Scan for the cell matching the given text and deliver its [x, y] coordinate at center. 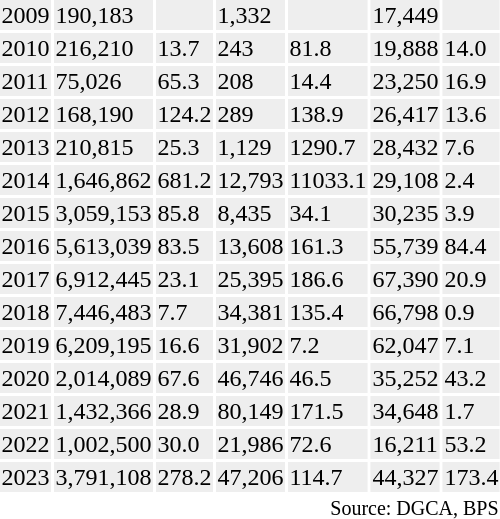
84.4 [472, 246]
3,059,153 [104, 213]
2,014,089 [104, 378]
81.8 [328, 48]
243 [250, 48]
25.3 [184, 147]
171.5 [328, 411]
2009 [26, 15]
46,746 [250, 378]
2010 [26, 48]
208 [250, 81]
65.3 [184, 81]
0.9 [472, 312]
7.7 [184, 312]
173.4 [472, 477]
6,912,445 [104, 279]
114.7 [328, 477]
13.6 [472, 114]
23,250 [406, 81]
66,798 [406, 312]
1,432,366 [104, 411]
20.9 [472, 279]
138.9 [328, 114]
1.7 [472, 411]
14.4 [328, 81]
168,190 [104, 114]
289 [250, 114]
21,986 [250, 444]
2012 [26, 114]
75,026 [104, 81]
35,252 [406, 378]
7.2 [328, 345]
11033.1 [328, 180]
5,613,039 [104, 246]
124.2 [184, 114]
85.8 [184, 213]
7.1 [472, 345]
83.5 [184, 246]
210,815 [104, 147]
30.0 [184, 444]
2016 [26, 246]
2019 [26, 345]
17,449 [406, 15]
28,432 [406, 147]
30,235 [406, 213]
1,646,862 [104, 180]
25,395 [250, 279]
14.0 [472, 48]
26,417 [406, 114]
13,608 [250, 246]
2015 [26, 213]
31,902 [250, 345]
29,108 [406, 180]
278.2 [184, 477]
2017 [26, 279]
161.3 [328, 246]
1,002,500 [104, 444]
7,446,483 [104, 312]
16.6 [184, 345]
2013 [26, 147]
67,390 [406, 279]
186.6 [328, 279]
2020 [26, 378]
55,739 [406, 246]
6,209,195 [104, 345]
43.2 [472, 378]
681.2 [184, 180]
2011 [26, 81]
1,332 [250, 15]
53.2 [472, 444]
16,211 [406, 444]
1290.7 [328, 147]
12,793 [250, 180]
13.7 [184, 48]
3,791,108 [104, 477]
44,327 [406, 477]
62,047 [406, 345]
2018 [26, 312]
216,210 [104, 48]
19,888 [406, 48]
72.6 [328, 444]
135.4 [328, 312]
34,381 [250, 312]
34,648 [406, 411]
47,206 [250, 477]
2021 [26, 411]
2022 [26, 444]
16.9 [472, 81]
1,129 [250, 147]
190,183 [104, 15]
2.4 [472, 180]
28.9 [184, 411]
80,149 [250, 411]
2023 [26, 477]
23.1 [184, 279]
3.9 [472, 213]
67.6 [184, 378]
34.1 [328, 213]
2014 [26, 180]
8,435 [250, 213]
46.5 [328, 378]
7.6 [472, 147]
